From the cell containing the given text, extract its center point as (X, Y) coordinate. 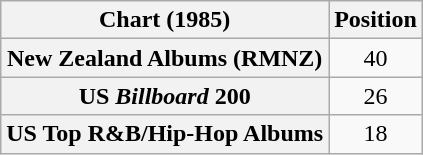
Chart (1985) (165, 20)
26 (376, 96)
Position (376, 20)
US Billboard 200 (165, 96)
US Top R&B/Hip-Hop Albums (165, 134)
New Zealand Albums (RMNZ) (165, 58)
40 (376, 58)
18 (376, 134)
